Extract the (x, y) coordinate from the center of the cell holding the provided text.  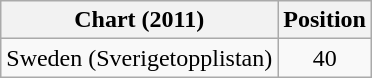
40 (325, 58)
Position (325, 20)
Chart (2011) (140, 20)
Sweden (Sverigetopplistan) (140, 58)
